For the text-containing cell, return its midpoint in (x, y) coordinate format. 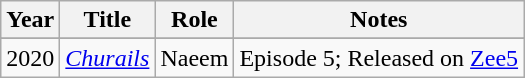
Year (30, 20)
Role (194, 20)
Notes (379, 20)
Title (108, 20)
Churails (108, 58)
Naeem (194, 58)
2020 (30, 58)
Episode 5; Released on Zee5 (379, 58)
